Locate the cell with the specified text and output its [x, y] center coordinate. 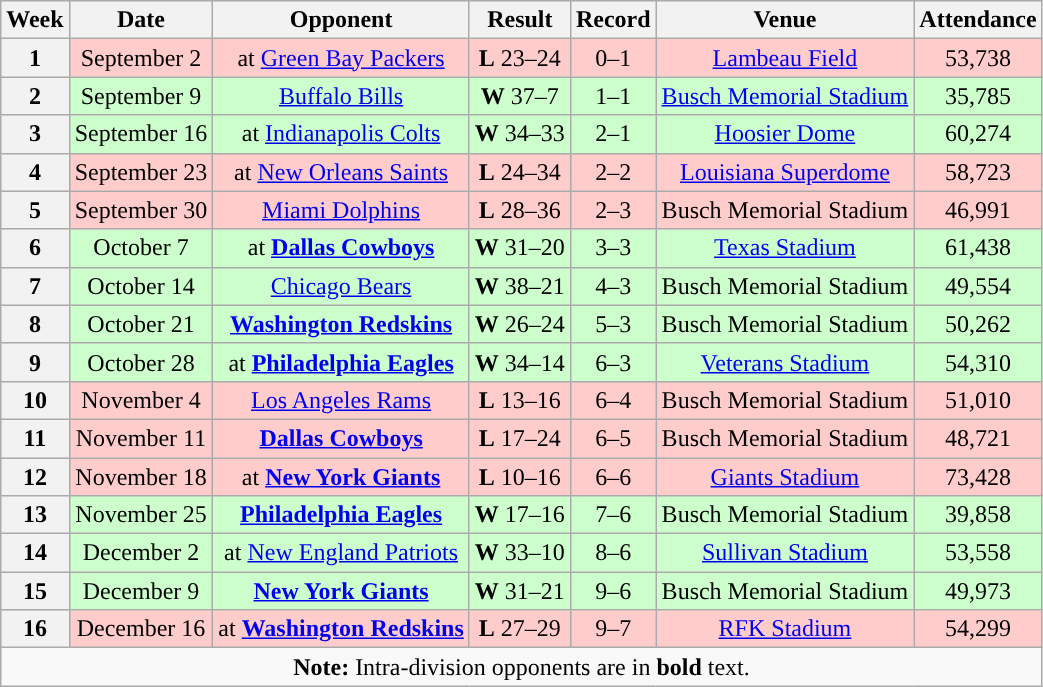
December 9 [141, 591]
L 23–24 [520, 58]
L 27–29 [520, 629]
W 31–21 [520, 591]
Lambeau Field [785, 58]
November 11 [141, 438]
November 4 [141, 400]
53,558 [978, 553]
2–2 [613, 172]
49,973 [978, 591]
L 10–16 [520, 477]
RFK Stadium [785, 629]
14 [35, 553]
39,858 [978, 515]
7–6 [613, 515]
Veterans Stadium [785, 362]
49,554 [978, 286]
at Green Bay Packers [341, 58]
9–7 [613, 629]
November 18 [141, 477]
Date [141, 20]
11 [35, 438]
W 34–33 [520, 134]
Venue [785, 20]
54,299 [978, 629]
L 24–34 [520, 172]
46,991 [978, 210]
Los Angeles Rams [341, 400]
54,310 [978, 362]
Attendance [978, 20]
58,723 [978, 172]
6–6 [613, 477]
16 [35, 629]
9–6 [613, 591]
73,428 [978, 477]
4 [35, 172]
Opponent [341, 20]
Record [613, 20]
September 16 [141, 134]
L 28–36 [520, 210]
2–3 [613, 210]
12 [35, 477]
September 9 [141, 96]
at Dallas Cowboys [341, 248]
48,721 [978, 438]
Note: Intra-division opponents are in bold text. [522, 667]
W 34–14 [520, 362]
October 14 [141, 286]
61,438 [978, 248]
September 23 [141, 172]
Texas Stadium [785, 248]
6–5 [613, 438]
13 [35, 515]
October 28 [141, 362]
51,010 [978, 400]
New York Giants [341, 591]
6 [35, 248]
W 33–10 [520, 553]
7 [35, 286]
W 38–21 [520, 286]
at Philadelphia Eagles [341, 362]
50,262 [978, 324]
October 7 [141, 248]
W 37–7 [520, 96]
Miami Dolphins [341, 210]
6–3 [613, 362]
60,274 [978, 134]
at New Orleans Saints [341, 172]
3–3 [613, 248]
W 26–24 [520, 324]
Washington Redskins [341, 324]
3 [35, 134]
Result [520, 20]
at New England Patriots [341, 553]
December 16 [141, 629]
10 [35, 400]
Giants Stadium [785, 477]
December 2 [141, 553]
8–6 [613, 553]
53,738 [978, 58]
2 [35, 96]
at Washington Redskins [341, 629]
1 [35, 58]
Chicago Bears [341, 286]
5 [35, 210]
6–4 [613, 400]
October 21 [141, 324]
35,785 [978, 96]
Hoosier Dome [785, 134]
5–3 [613, 324]
Philadelphia Eagles [341, 515]
W 17–16 [520, 515]
15 [35, 591]
at New York Giants [341, 477]
W 31–20 [520, 248]
Sullivan Stadium [785, 553]
1–1 [613, 96]
Buffalo Bills [341, 96]
0–1 [613, 58]
November 25 [141, 515]
8 [35, 324]
at Indianapolis Colts [341, 134]
September 2 [141, 58]
L 17–24 [520, 438]
Dallas Cowboys [341, 438]
9 [35, 362]
4–3 [613, 286]
2–1 [613, 134]
September 30 [141, 210]
Week [35, 20]
L 13–16 [520, 400]
Louisiana Superdome [785, 172]
